Find where the given text appears and provide that cell's center as [X, Y] coordinate. 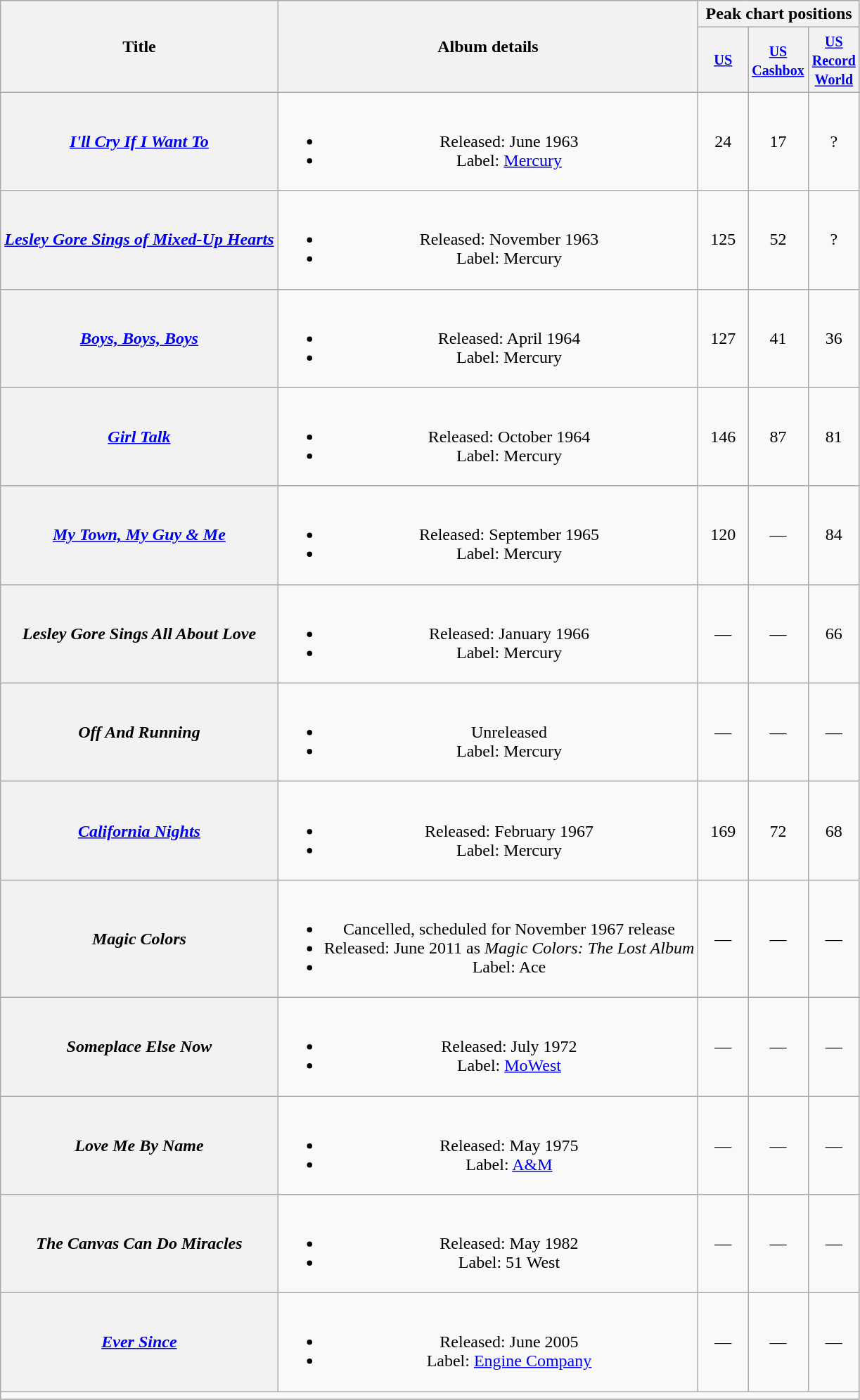
81 [834, 437]
Boys, Boys, Boys [139, 338]
Released: May 1982Label: 51 West [488, 1244]
Magic Colors [139, 938]
Cancelled, scheduled for November 1967 releaseReleased: June 2011 as Magic Colors: The Lost AlbumLabel: Ace [488, 938]
Released: January 1966Label: Mercury [488, 634]
Off And Running [139, 732]
Released: September 1965Label: Mercury [488, 535]
36 [834, 338]
Released: April 1964Label: Mercury [488, 338]
120 [723, 535]
I'll Cry If I Want To [139, 141]
41 [778, 338]
72 [778, 830]
Peak chart positions [779, 14]
USRecordWorld [834, 60]
146 [723, 437]
UnreleasedLabel: Mercury [488, 732]
68 [834, 830]
169 [723, 830]
Released: February 1967Label: Mercury [488, 830]
Love Me By Name [139, 1145]
Released: June 1963Label: Mercury [488, 141]
Girl Talk [139, 437]
Ever Since [139, 1342]
Released: October 1964Label: Mercury [488, 437]
Lesley Gore Sings of Mixed-Up Hearts [139, 240]
California Nights [139, 830]
52 [778, 240]
84 [834, 535]
Released: November 1963Label: Mercury [488, 240]
Someplace Else Now [139, 1046]
US [723, 60]
My Town, My Guy & Me [139, 535]
125 [723, 240]
Released: July 1972Label: MoWest [488, 1046]
24 [723, 141]
17 [778, 141]
87 [778, 437]
Lesley Gore Sings All About Love [139, 634]
66 [834, 634]
The Canvas Can Do Miracles [139, 1244]
USCashbox [778, 60]
Released: June 2005Label: Engine Company [488, 1342]
Released: May 1975Label: A&M [488, 1145]
127 [723, 338]
Title [139, 46]
Album details [488, 46]
